Provide the (X, Y) coordinate of the cell's center where the given text is located.  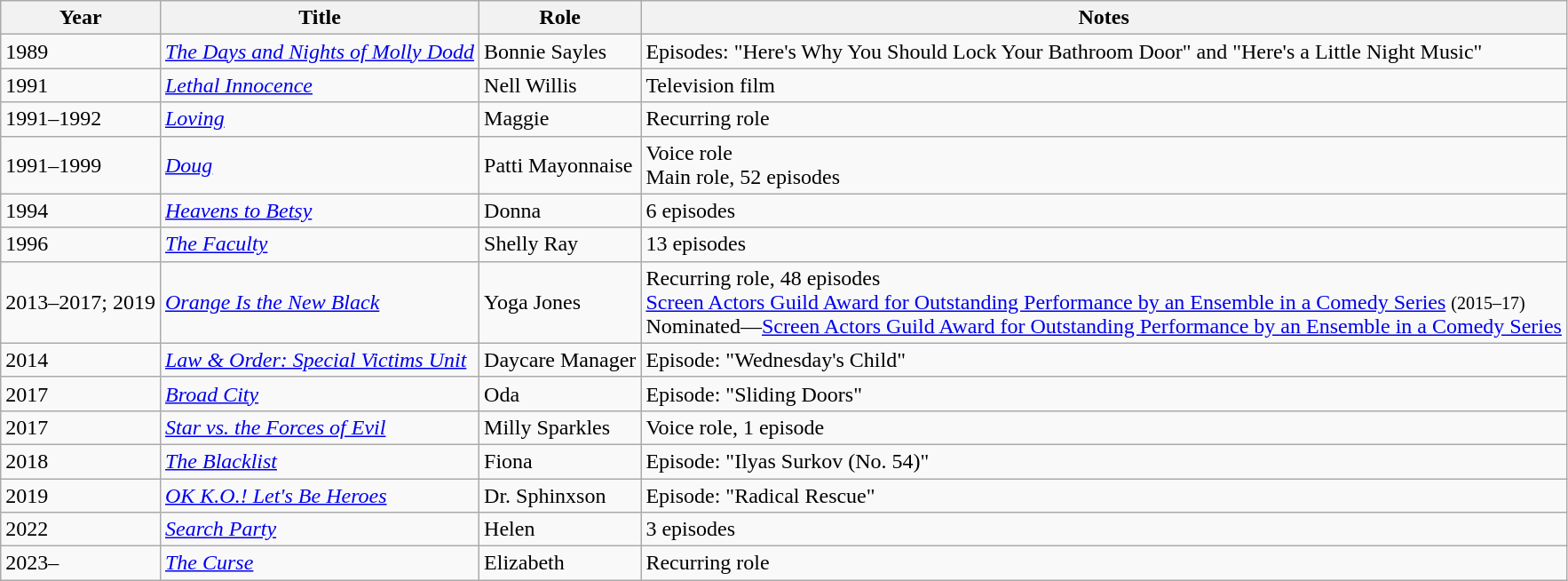
The Blacklist (320, 461)
Orange Is the New Black (320, 302)
Shelly Ray (560, 244)
1991–1999 (81, 165)
3 episodes (1105, 529)
Law & Order: Special Victims Unit (320, 360)
1989 (81, 52)
2014 (81, 360)
Doug (320, 165)
Episode: "Radical Rescue" (1105, 495)
Oda (560, 394)
2019 (81, 495)
Search Party (320, 529)
Milly Sparkles (560, 427)
Broad City (320, 394)
Donna (560, 211)
Nell Willis (560, 85)
2022 (81, 529)
2013–2017; 2019 (81, 302)
Lethal Innocence (320, 85)
Patti Mayonnaise (560, 165)
1994 (81, 211)
Yoga Jones (560, 302)
Voice role, 1 episode (1105, 427)
Maggie (560, 119)
Elizabeth (560, 563)
OK K.O.! Let's Be Heroes (320, 495)
Dr. Sphinxson (560, 495)
1996 (81, 244)
2018 (81, 461)
1991–1992 (81, 119)
Bonnie Sayles (560, 52)
The Days and Nights of Molly Dodd (320, 52)
2023– (81, 563)
Star vs. the Forces of Evil (320, 427)
Episode: "Sliding Doors" (1105, 394)
Year (81, 18)
Title (320, 18)
Episode: "Wednesday's Child" (1105, 360)
Loving (320, 119)
The Curse (320, 563)
Daycare Manager (560, 360)
6 episodes (1105, 211)
13 episodes (1105, 244)
Voice roleMain role, 52 episodes (1105, 165)
Helen (560, 529)
Heavens to Betsy (320, 211)
Episodes: "Here's Why You Should Lock Your Bathroom Door" and "Here's a Little Night Music" (1105, 52)
Fiona (560, 461)
Role (560, 18)
The Faculty (320, 244)
Episode: "Ilyas Surkov (No. 54)" (1105, 461)
Television film (1105, 85)
Notes (1105, 18)
1991 (81, 85)
